Scan for the cell matching the given text and deliver its [x, y] coordinate at center. 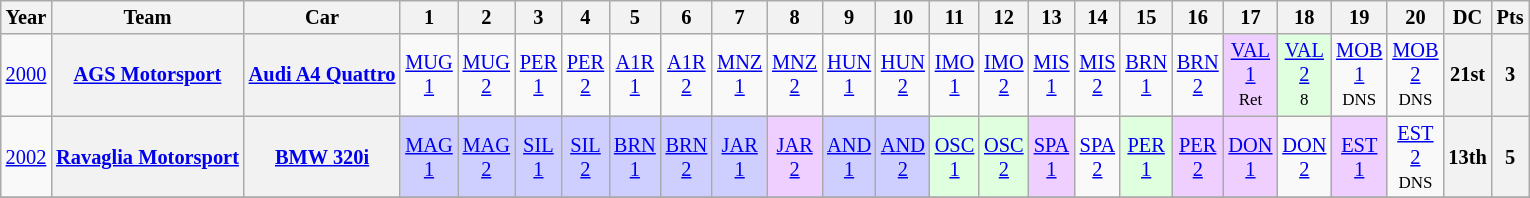
13 [1051, 17]
6 [687, 17]
BMW 320i [322, 157]
EST1 [1359, 157]
MIS1 [1051, 75]
SPA2 [1097, 157]
OSC2 [1004, 157]
1 [428, 17]
Audi A4 Quattro [322, 75]
15 [1146, 17]
MOB1DNS [1359, 75]
11 [954, 17]
12 [1004, 17]
2000 [26, 75]
13th [1467, 157]
DON2 [1304, 157]
IMO1 [954, 75]
EST2DNS [1415, 157]
10 [903, 17]
Car [322, 17]
MOB2DNS [1415, 75]
Team [148, 17]
9 [849, 17]
IMO2 [1004, 75]
DON1 [1251, 157]
SPA1 [1051, 157]
MAG2 [486, 157]
17 [1251, 17]
20 [1415, 17]
MNZ2 [794, 75]
4 [586, 17]
18 [1304, 17]
JAR2 [794, 157]
8 [794, 17]
Pts [1510, 17]
7 [740, 17]
2 [486, 17]
Year [26, 17]
SIL2 [586, 157]
AND2 [903, 157]
SIL1 [538, 157]
HUN1 [849, 75]
MAG1 [428, 157]
14 [1097, 17]
A1R1 [635, 75]
MIS2 [1097, 75]
MNZ1 [740, 75]
A1R2 [687, 75]
2002 [26, 157]
AGS Motorsport [148, 75]
Ravaglia Motorsport [148, 157]
HUN2 [903, 75]
VAL28 [1304, 75]
19 [1359, 17]
VAL1Ret [1251, 75]
OSC1 [954, 157]
JAR1 [740, 157]
16 [1198, 17]
DC [1467, 17]
21st [1467, 75]
AND1 [849, 157]
MUG1 [428, 75]
MUG2 [486, 75]
